Search for the cell housing the specified text and yield its (X, Y) center coordinate. 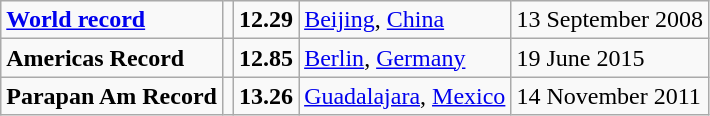
Parapan Am Record (112, 96)
19 June 2015 (610, 58)
13.26 (266, 96)
Berlin, Germany (405, 58)
12.29 (266, 20)
13 September 2008 (610, 20)
Americas Record (112, 58)
Beijing, China (405, 20)
Guadalajara, Mexico (405, 96)
12.85 (266, 58)
World record (112, 20)
14 November 2011 (610, 96)
